For the text-containing cell, return its midpoint in [X, Y] coordinate format. 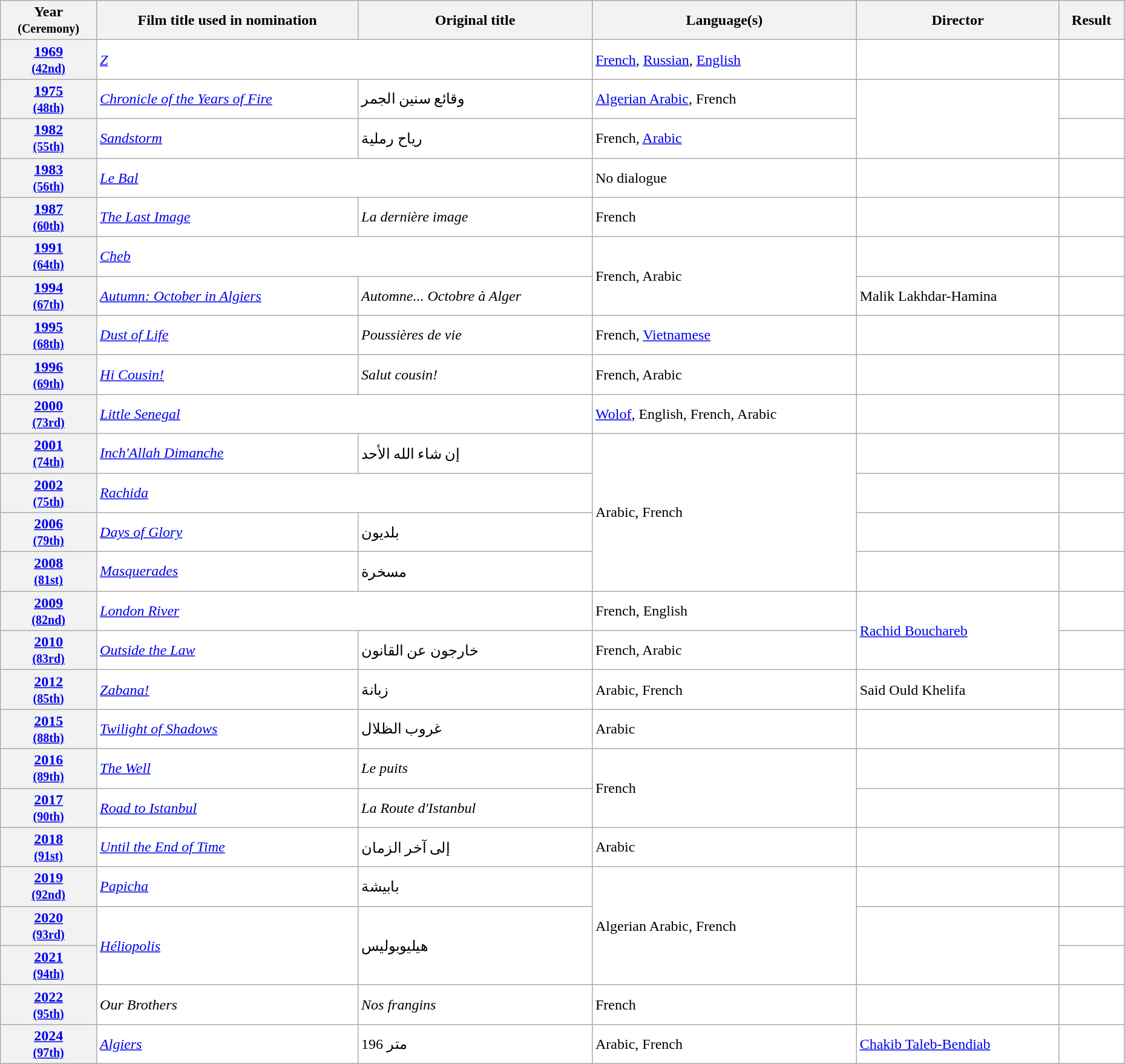
Cheb [345, 257]
Result [1092, 21]
Dust of Life [228, 335]
Malik Lakhdar-Hamina [957, 295]
Nos frangins [476, 1005]
The Well [228, 769]
1995(68th) [48, 335]
French, Russian, English [724, 59]
Director [957, 21]
2018(91st) [48, 847]
2012(85th) [48, 690]
Chronicle of the Years of Fire [228, 99]
Rachid Bouchareb [957, 631]
Film title used in nomination [228, 21]
وقائع سنين الجمر [476, 99]
Z [345, 59]
Le Bal [345, 178]
Said Ould Khelifa [957, 690]
رياح رملية [476, 138]
2016(89th) [48, 769]
Language(s) [724, 21]
2000(73rd) [48, 414]
2024(97th) [48, 1043]
1969(42nd) [48, 59]
غروب الظلال [476, 729]
Inch'Allah Dimanche [228, 453]
Days of Glory [228, 533]
No dialogue [724, 178]
2002(75th) [48, 493]
Autumn: October in Algiers [228, 295]
Until the End of Time [228, 847]
مسخرة [476, 571]
بلديون [476, 533]
Masquerades [228, 571]
2009(82nd) [48, 611]
1983(56th) [48, 178]
1996(69th) [48, 374]
إن شاء الله الأحد [476, 453]
Road to Istanbul [228, 807]
2017(90th) [48, 807]
Little Senegal [345, 414]
1987(60th) [48, 217]
2008(81st) [48, 571]
2021(94th) [48, 965]
Wolof, English, French, Arabic [724, 414]
خارجون عن القانون [476, 650]
Zabana! [228, 690]
Our Brothers [228, 1005]
Salut cousin! [476, 374]
Hi Cousin! [228, 374]
زبانة [476, 690]
Algiers [228, 1043]
1982(55th) [48, 138]
La Route d'Istanbul [476, 807]
Automne... Octobre à Alger [476, 295]
La dernière image [476, 217]
London River [345, 611]
إلى آخر الزمان [476, 847]
2001(74th) [48, 453]
French, Vietnamese [724, 335]
The Last Image [228, 217]
Le puits [476, 769]
Héliopolis [228, 945]
2006(79th) [48, 533]
Outside the Law [228, 650]
2010(83rd) [48, 650]
متر 196 [476, 1043]
Sandstorm [228, 138]
2015(88th) [48, 729]
Twilight of Shadows [228, 729]
Papicha [228, 886]
Poussières de vie [476, 335]
2020(93rd) [48, 926]
Chakib Taleb-Bendiab [957, 1043]
1991(64th) [48, 257]
Year(Ceremony) [48, 21]
French, English [724, 611]
Rachida [345, 493]
بابيشة [476, 886]
هيليوبوليس [476, 945]
Original title [476, 21]
2019(92nd) [48, 886]
1975(48th) [48, 99]
1994(67th) [48, 295]
2022(95th) [48, 1005]
